Find where the given text appears and provide that cell's center as (X, Y) coordinate. 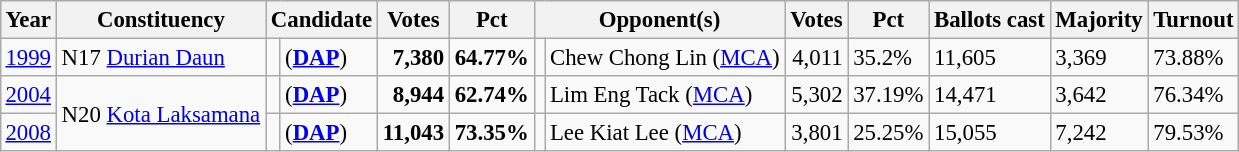
76.34% (1194, 95)
3,801 (816, 133)
7,242 (1099, 133)
35.2% (888, 57)
3,642 (1099, 95)
Lim Eng Tack (MCA) (665, 95)
Candidate (322, 20)
4,011 (816, 57)
Constituency (160, 20)
64.77% (492, 57)
1999 (28, 57)
5,302 (816, 95)
73.35% (492, 133)
11,043 (413, 133)
Lee Kiat Lee (MCA) (665, 133)
25.25% (888, 133)
Year (28, 20)
8,944 (413, 95)
15,055 (990, 133)
Majority (1099, 20)
79.53% (1194, 133)
2008 (28, 133)
Turnout (1194, 20)
3,369 (1099, 57)
2004 (28, 95)
Ballots cast (990, 20)
62.74% (492, 95)
73.88% (1194, 57)
37.19% (888, 95)
11,605 (990, 57)
Opponent(s) (660, 20)
7,380 (413, 57)
14,471 (990, 95)
Chew Chong Lin (MCA) (665, 57)
N20 Kota Laksamana (160, 114)
N17 Durian Daun (160, 57)
